Determine the [X, Y] coordinate at the center of the cell enclosing the given text.  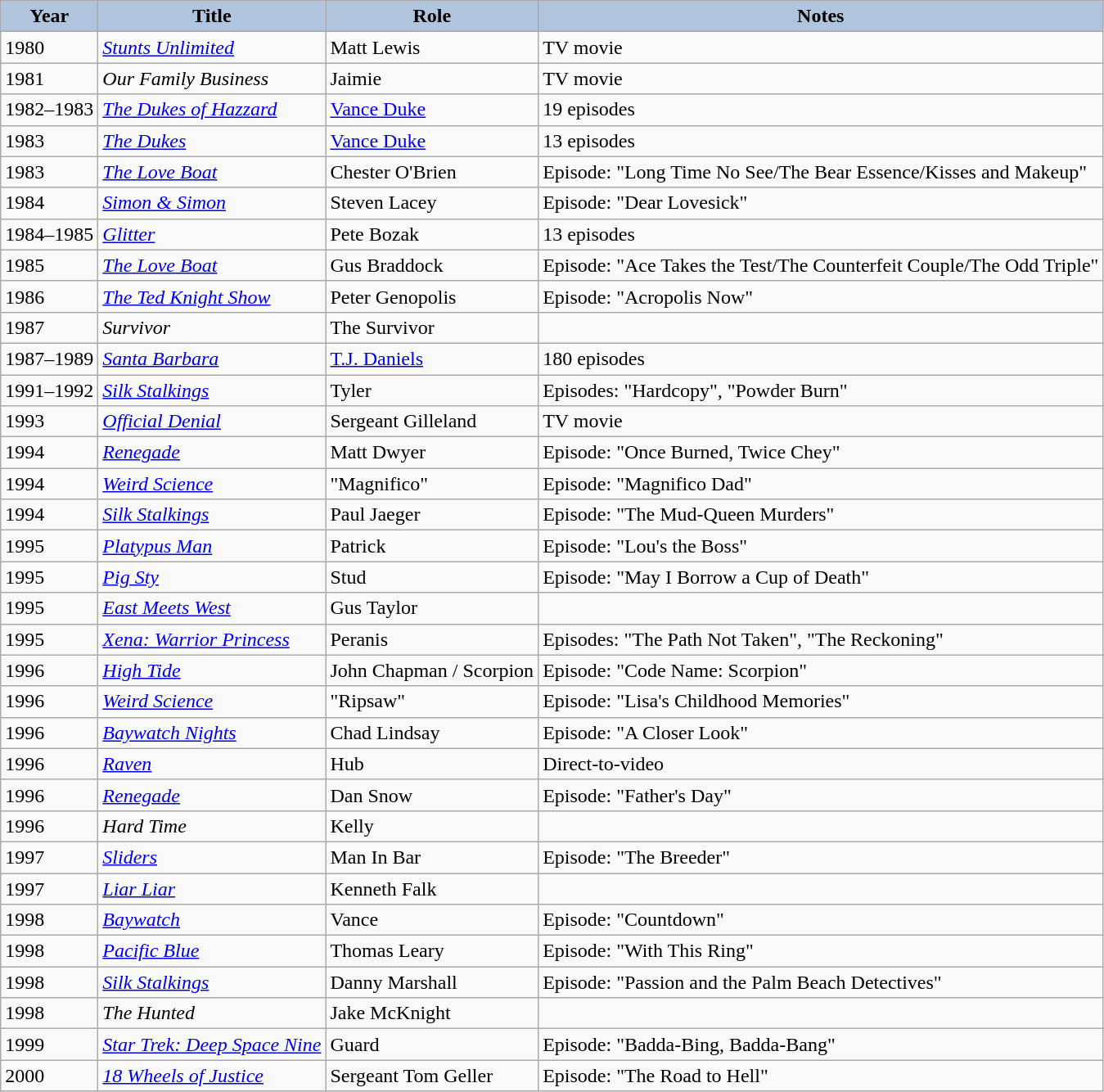
Santa Barbara [212, 359]
1986 [49, 296]
T.J. Daniels [432, 359]
Kenneth Falk [432, 888]
The Survivor [432, 327]
Raven [212, 764]
Sliders [212, 857]
Kelly [432, 826]
Notes [821, 16]
Year [49, 16]
19 episodes [821, 110]
Our Family Business [212, 79]
Xena: Warrior Princess [212, 639]
Jake McKnight [432, 1013]
Episode: "The Breeder" [821, 857]
Jaimie [432, 79]
Episode: "Countdown" [821, 920]
Direct-to-video [821, 764]
Man In Bar [432, 857]
Hard Time [212, 826]
1991–1992 [49, 390]
Pacific Blue [212, 951]
Thomas Leary [432, 951]
The Dukes of Hazzard [212, 110]
Chad Lindsay [432, 733]
Liar Liar [212, 888]
1993 [49, 422]
Steven Lacey [432, 203]
Official Denial [212, 422]
Sergeant Gilleland [432, 422]
Episode: "Magnifico Dad" [821, 484]
Hub [432, 764]
Episode: "Long Time No See/The Bear Essence/Kisses and Makeup" [821, 172]
18 Wheels of Justice [212, 1076]
Peter Genopolis [432, 296]
Episode: "Lisa's Childhood Memories" [821, 702]
Episode: "With This Ring" [821, 951]
1999 [49, 1045]
Matt Lewis [432, 47]
Episodes: "The Path Not Taken", "The Reckoning" [821, 639]
Episode: "The Mud-Queen Murders" [821, 515]
Peranis [432, 639]
High Tide [212, 670]
1980 [49, 47]
Paul Jaeger [432, 515]
Pig Sty [212, 577]
Pete Bozak [432, 234]
"Ripsaw" [432, 702]
Baywatch Nights [212, 733]
Episodes: "Hardcopy", "Powder Burn" [821, 390]
Star Trek: Deep Space Nine [212, 1045]
"Magnifico" [432, 484]
Episode: "A Closer Look" [821, 733]
Gus Braddock [432, 265]
Glitter [212, 234]
1982–1983 [49, 110]
Patrick [432, 546]
1984 [49, 203]
John Chapman / Scorpion [432, 670]
Episode: "Acropolis Now" [821, 296]
1981 [49, 79]
Episode: "Dear Lovesick" [821, 203]
Episode: "Badda-Bing, Badda-Bang" [821, 1045]
Dan Snow [432, 795]
2000 [49, 1076]
1985 [49, 265]
Gus Taylor [432, 608]
Role [432, 16]
Episode: "May I Borrow a Cup of Death" [821, 577]
180 episodes [821, 359]
Matt Dwyer [432, 453]
Chester O'Brien [432, 172]
Simon & Simon [212, 203]
Episode: "The Road to Hell" [821, 1076]
Episode: "Ace Takes the Test/The Counterfeit Couple/The Odd Triple" [821, 265]
Episode: "Father's Day" [821, 795]
Episode: "Lou's the Boss" [821, 546]
Baywatch [212, 920]
The Hunted [212, 1013]
Platypus Man [212, 546]
Guard [432, 1045]
1987 [49, 327]
Danny Marshall [432, 982]
Episode: "Code Name: Scorpion" [821, 670]
Vance [432, 920]
The Ted Knight Show [212, 296]
Episode: "Passion and the Palm Beach Detectives" [821, 982]
East Meets West [212, 608]
Survivor [212, 327]
Stunts Unlimited [212, 47]
Title [212, 16]
Tyler [432, 390]
1987–1989 [49, 359]
Stud [432, 577]
Sergeant Tom Geller [432, 1076]
Episode: "Once Burned, Twice Chey" [821, 453]
1984–1985 [49, 234]
The Dukes [212, 141]
